Return the [x, y] coordinate for the center point of the cell that contains the specified text.  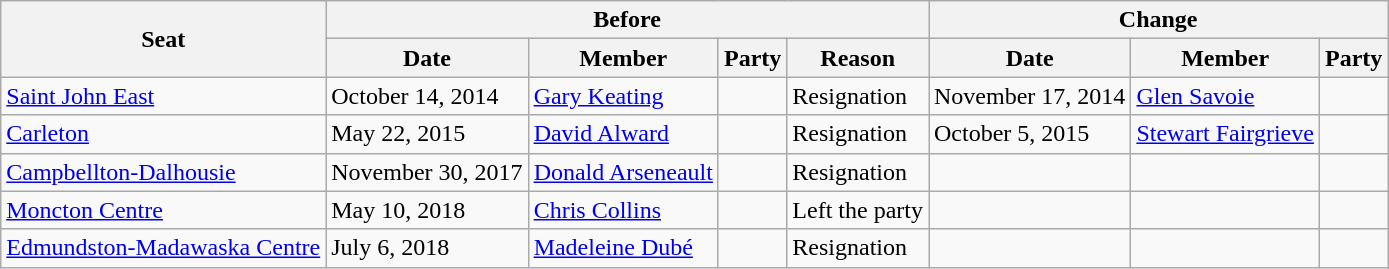
Left the party [858, 210]
Seat [164, 39]
October 14, 2014 [427, 96]
Edmundston-Madawaska Centre [164, 248]
Glen Savoie [1226, 96]
Madeleine Dubé [623, 248]
Campbellton-Dalhousie [164, 172]
Donald Arseneault [623, 172]
Carleton [164, 134]
Gary Keating [623, 96]
Moncton Centre [164, 210]
November 30, 2017 [427, 172]
May 10, 2018 [427, 210]
May 22, 2015 [427, 134]
Stewart Fairgrieve [1226, 134]
Change [1158, 20]
October 5, 2015 [1029, 134]
November 17, 2014 [1029, 96]
Before [628, 20]
Chris Collins [623, 210]
Saint John East [164, 96]
July 6, 2018 [427, 248]
David Alward [623, 134]
Reason [858, 58]
